Identify which cell holds the provided text, then report its (X, Y) central coordinate. 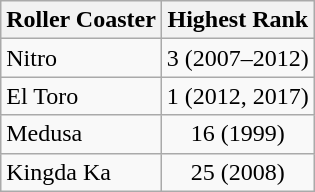
25 (2008) (238, 172)
16 (1999) (238, 134)
El Toro (82, 96)
Kingda Ka (82, 172)
Nitro (82, 58)
1 (2012, 2017) (238, 96)
Highest Rank (238, 20)
Medusa (82, 134)
3 (2007–2012) (238, 58)
Roller Coaster (82, 20)
